Identify which cell holds the provided text, then report its [x, y] central coordinate. 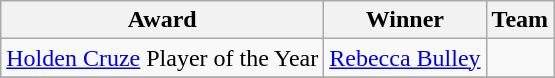
Winner [405, 20]
Rebecca Bulley [405, 58]
Holden Cruze Player of the Year [162, 58]
Team [520, 20]
Award [162, 20]
